Extract the (X, Y) coordinate from the center of the cell holding the provided text.  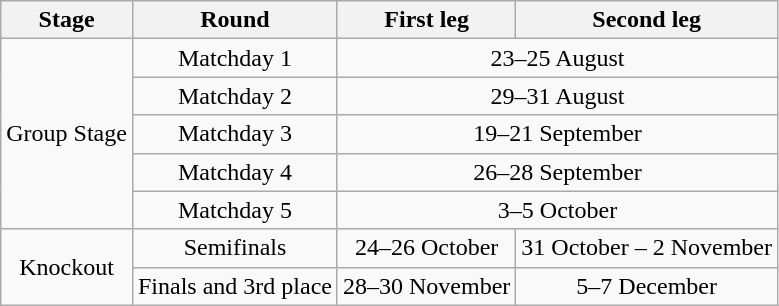
Group Stage (67, 134)
Finals and 3rd place (234, 286)
5–7 December (647, 286)
First leg (426, 20)
Matchday 3 (234, 134)
23–25 August (557, 58)
Semifinals (234, 248)
Stage (67, 20)
Matchday 4 (234, 172)
Second leg (647, 20)
31 October – 2 November (647, 248)
26–28 September (557, 172)
Matchday 2 (234, 96)
24–26 October (426, 248)
Matchday 1 (234, 58)
28–30 November (426, 286)
19–21 September (557, 134)
Matchday 5 (234, 210)
3–5 October (557, 210)
Round (234, 20)
Knockout (67, 267)
29–31 August (557, 96)
